From the cell containing the given text, extract its center point as [X, Y] coordinate. 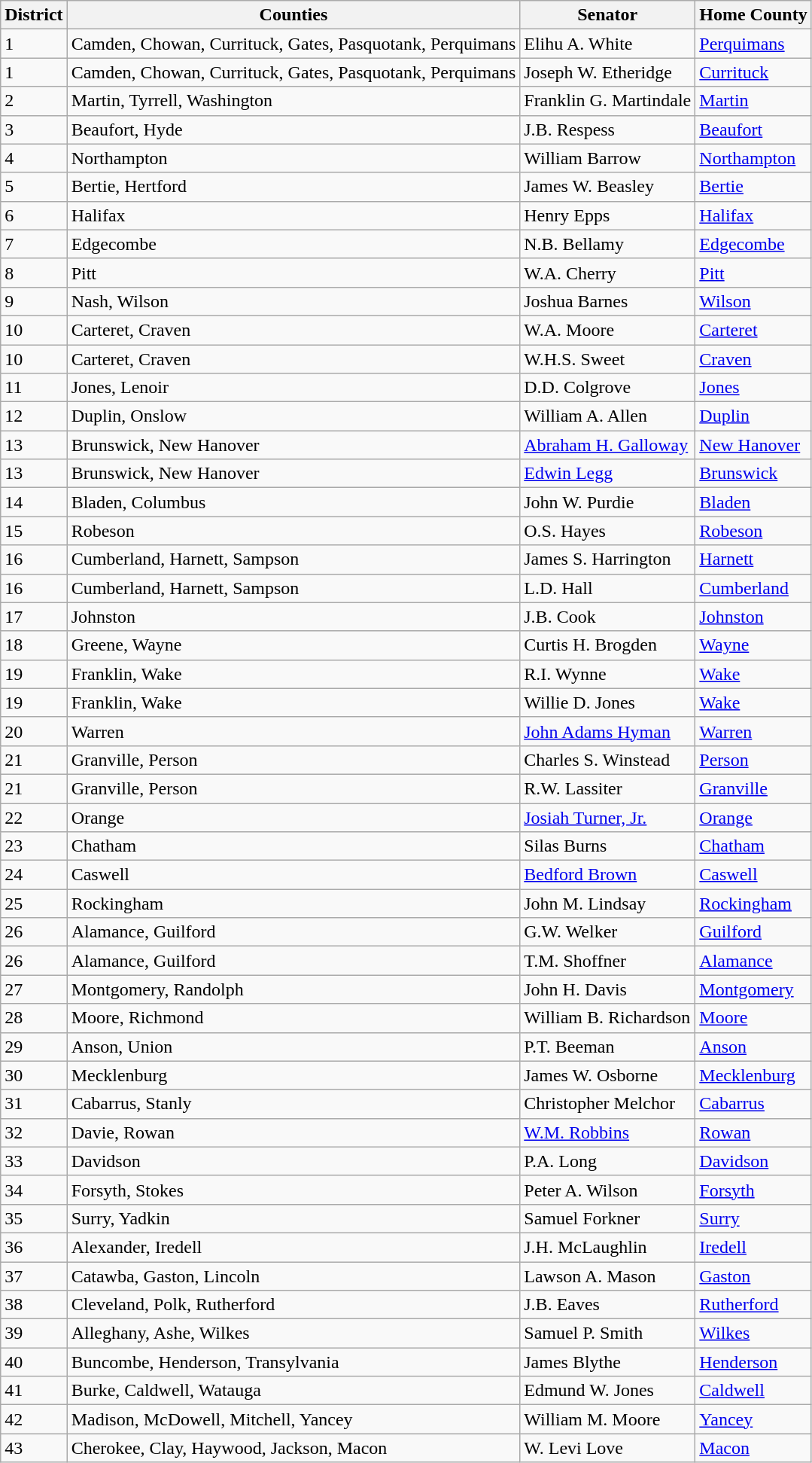
Franklin G. Martindale [608, 101]
Cumberland [753, 588]
30 [34, 1075]
Jones, Lenoir [293, 388]
Jones [753, 388]
N.B. Bellamy [608, 244]
Wayne [753, 645]
Anson, Union [293, 1047]
Beaufort [753, 130]
18 [34, 645]
Martin [753, 101]
2 [34, 101]
35 [34, 1218]
43 [34, 1448]
Beaufort, Hyde [293, 130]
Lawson A. Mason [608, 1276]
Cherokee, Clay, Haywood, Jackson, Macon [293, 1448]
23 [34, 846]
39 [34, 1333]
Nash, Wilson [293, 301]
34 [34, 1190]
Willie D. Jones [608, 703]
James W. Beasley [608, 187]
Alleghany, Ashe, Wilkes [293, 1333]
William M. Moore [608, 1419]
W.M. Robbins [608, 1132]
New Hanover [753, 445]
20 [34, 731]
Buncombe, Henderson, Transylvania [293, 1362]
Peter A. Wilson [608, 1190]
W.H.S. Sweet [608, 359]
Wilkes [753, 1333]
40 [34, 1362]
Forsyth [753, 1190]
O.S. Hayes [608, 531]
Alexander, Iredell [293, 1247]
Granville [753, 788]
Harnett [753, 559]
5 [34, 187]
Joshua Barnes [608, 301]
Counties [293, 15]
Martin, Tyrrell, Washington [293, 101]
Cleveland, Polk, Rutherford [293, 1305]
Elihu A. White [608, 44]
Abraham H. Galloway [608, 445]
17 [34, 617]
T.M. Shoffner [608, 961]
29 [34, 1047]
Montgomery, Randolph [293, 989]
41 [34, 1391]
Anson [753, 1047]
James W. Osborne [608, 1075]
John M. Lindsay [608, 904]
James S. Harrington [608, 559]
Burke, Caldwell, Watauga [293, 1391]
Moore, Richmond [293, 1018]
Brunswick [753, 474]
Gaston [753, 1276]
Joseph W. Etheridge [608, 72]
15 [34, 531]
Yancey [753, 1419]
Bladen, Columbus [293, 502]
Cabarrus [753, 1104]
Forsyth, Stokes [293, 1190]
Duplin [753, 416]
Perquimans [753, 44]
Henderson [753, 1362]
Catawba, Gaston, Lincoln [293, 1276]
James Blythe [608, 1362]
R.W. Lassiter [608, 788]
Senator [608, 15]
Edwin Legg [608, 474]
Carteret [753, 330]
Greene, Wayne [293, 645]
William B. Richardson [608, 1018]
24 [34, 875]
Cabarrus, Stanly [293, 1104]
Person [753, 760]
4 [34, 158]
38 [34, 1305]
W.A. Moore [608, 330]
Iredell [753, 1247]
37 [34, 1276]
Montgomery [753, 989]
Samuel Forkner [608, 1218]
Bedford Brown [608, 875]
Home County [753, 15]
J.B. Eaves [608, 1305]
Christopher Melchor [608, 1104]
Charles S. Winstead [608, 760]
Moore [753, 1018]
32 [34, 1132]
Rutherford [753, 1305]
Josiah Turner, Jr. [608, 817]
D.D. Colgrove [608, 388]
Henry Epps [608, 215]
Wilson [753, 301]
7 [34, 244]
Bertie [753, 187]
25 [34, 904]
L.D. Hall [608, 588]
22 [34, 817]
14 [34, 502]
William A. Allen [608, 416]
John W. Purdie [608, 502]
Alamance [753, 961]
Edmund W. Jones [608, 1391]
Duplin, Onslow [293, 416]
42 [34, 1419]
8 [34, 273]
Craven [753, 359]
John Adams Hyman [608, 731]
Madison, McDowell, Mitchell, Yancey [293, 1419]
36 [34, 1247]
Silas Burns [608, 846]
J.B. Cook [608, 617]
Davie, Rowan [293, 1132]
Guilford [753, 932]
Caldwell [753, 1391]
27 [34, 989]
33 [34, 1161]
Curtis H. Brogden [608, 645]
P.A. Long [608, 1161]
Rowan [753, 1132]
G.W. Welker [608, 932]
J.H. McLaughlin [608, 1247]
W.A. Cherry [608, 273]
R.I. Wynne [608, 674]
Bertie, Hertford [293, 187]
28 [34, 1018]
Macon [753, 1448]
District [34, 15]
John H. Davis [608, 989]
12 [34, 416]
11 [34, 388]
W. Levi Love [608, 1448]
31 [34, 1104]
P.T. Beeman [608, 1047]
3 [34, 130]
Currituck [753, 72]
Samuel P. Smith [608, 1333]
Surry, Yadkin [293, 1218]
9 [34, 301]
J.B. Respess [608, 130]
Bladen [753, 502]
6 [34, 215]
Surry [753, 1218]
William Barrow [608, 158]
